Return the [x, y] coordinate for the center point of the cell that contains the specified text.  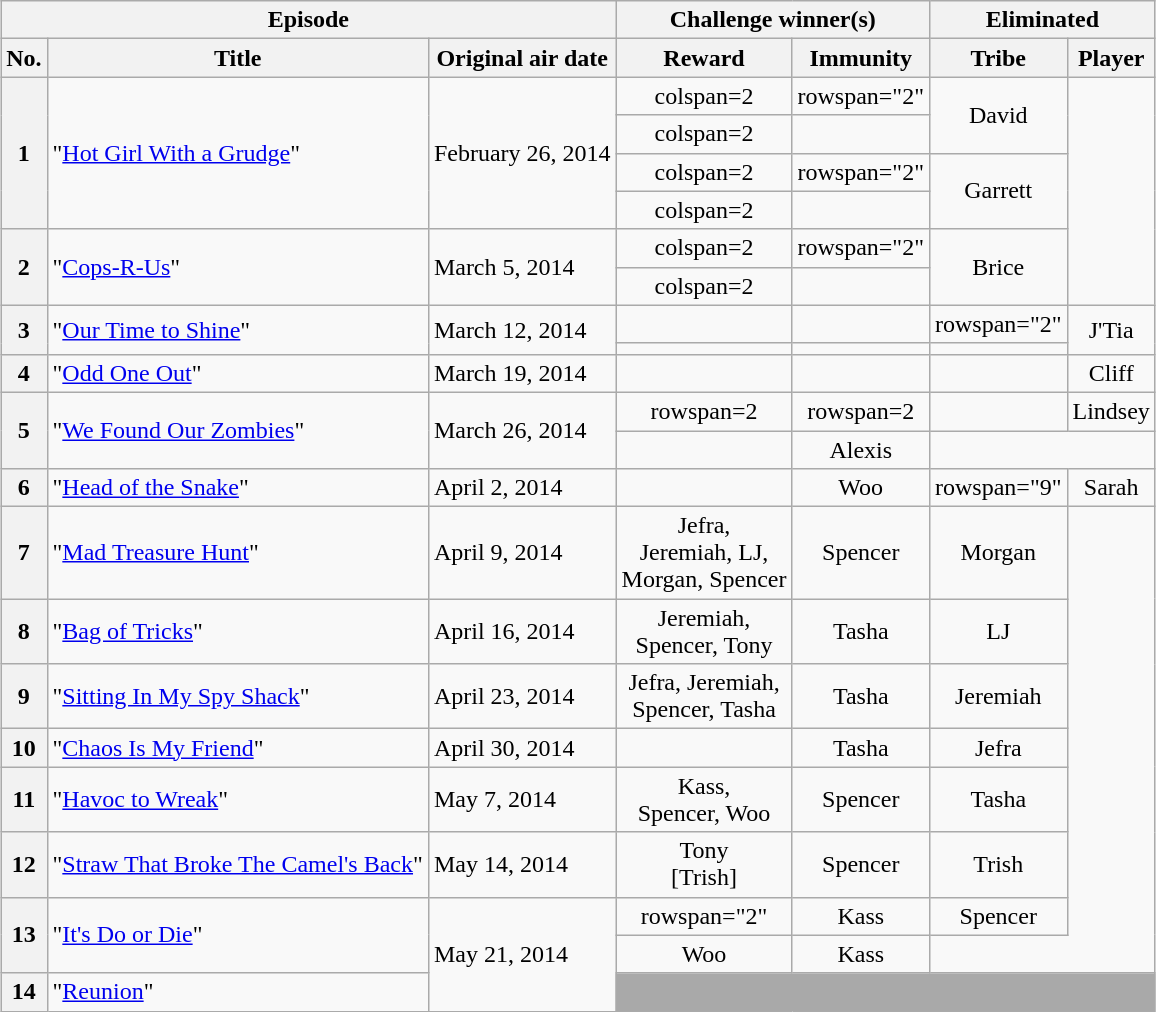
Title [238, 58]
Challenge winner(s) [772, 20]
"Head of the Snake" [238, 488]
March 12, 2014 [522, 330]
Brice [998, 267]
rowspan="9" [998, 488]
Morgan [998, 553]
"Bag of Tricks" [238, 632]
8 [24, 632]
"It's Do or Die" [238, 935]
Tony[Trish] [704, 864]
Alexis [861, 449]
April 9, 2014 [522, 553]
10 [24, 748]
"Our Time to Shine" [238, 330]
J'Tia [1111, 330]
Jeremiah,Spencer, Tony [704, 632]
"Reunion" [238, 992]
April 23, 2014 [522, 696]
No. [24, 58]
"Mad Treasure Hunt" [238, 553]
7 [24, 553]
Original air date [522, 58]
April 30, 2014 [522, 748]
Player [1111, 58]
Lindsey [1111, 411]
Jeremiah [998, 696]
May 7, 2014 [522, 800]
Sarah [1111, 488]
11 [24, 800]
1 [24, 153]
"Cops-R-Us" [238, 267]
Jefra,Jeremiah, LJ,Morgan, Spencer [704, 553]
"Odd One Out" [238, 373]
April 2, 2014 [522, 488]
Immunity [861, 58]
Cliff [1111, 373]
Tribe [998, 58]
Kass,Spencer, Woo [704, 800]
6 [24, 488]
2 [24, 267]
"We Found Our Zombies" [238, 430]
March 26, 2014 [522, 430]
Jefra, Jeremiah,Spencer, Tasha [704, 696]
"Straw That Broke The Camel's Back" [238, 864]
February 26, 2014 [522, 153]
Episode [308, 20]
March 5, 2014 [522, 267]
13 [24, 935]
Eliminated [1042, 20]
May 21, 2014 [522, 954]
Garrett [998, 191]
May 14, 2014 [522, 864]
9 [24, 696]
3 [24, 330]
"Hot Girl With a Grudge" [238, 153]
Reward [704, 58]
4 [24, 373]
12 [24, 864]
"Havoc to Wreak" [238, 800]
"Chaos Is My Friend" [238, 748]
Jefra [998, 748]
5 [24, 430]
March 19, 2014 [522, 373]
LJ [998, 632]
David [998, 115]
14 [24, 992]
Trish [998, 864]
April 16, 2014 [522, 632]
"Sitting In My Spy Shack" [238, 696]
